From the cell containing the given text, extract its center point as [x, y] coordinate. 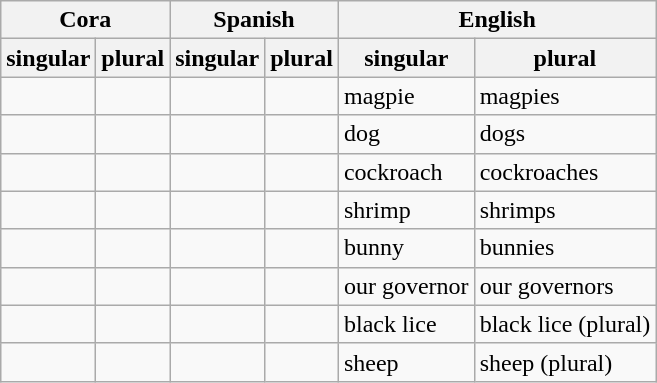
dog [406, 134]
magpies [565, 96]
Cora [86, 20]
English [496, 20]
Spanish [254, 20]
our governors [565, 286]
sheep (plural) [565, 362]
bunnies [565, 248]
our governor [406, 286]
dogs [565, 134]
black lice [406, 324]
shrimps [565, 210]
magpie [406, 96]
cockroach [406, 172]
shrimp [406, 210]
cockroaches [565, 172]
bunny [406, 248]
black lice (plural) [565, 324]
sheep [406, 362]
